Find where the given text appears and provide that cell's center as (X, Y) coordinate. 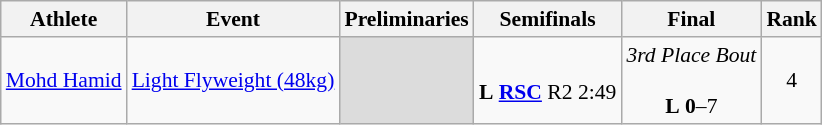
Athlete (64, 19)
L RSC R2 2:49 (548, 80)
Semifinals (548, 19)
Event (234, 19)
Mohd Hamid (64, 80)
Preliminaries (406, 19)
3rd Place Bout L 0–7 (691, 80)
Rank (792, 19)
Final (691, 19)
Light Flyweight (48kg) (234, 80)
4 (792, 80)
